For the text-containing cell, return its midpoint in (x, y) coordinate format. 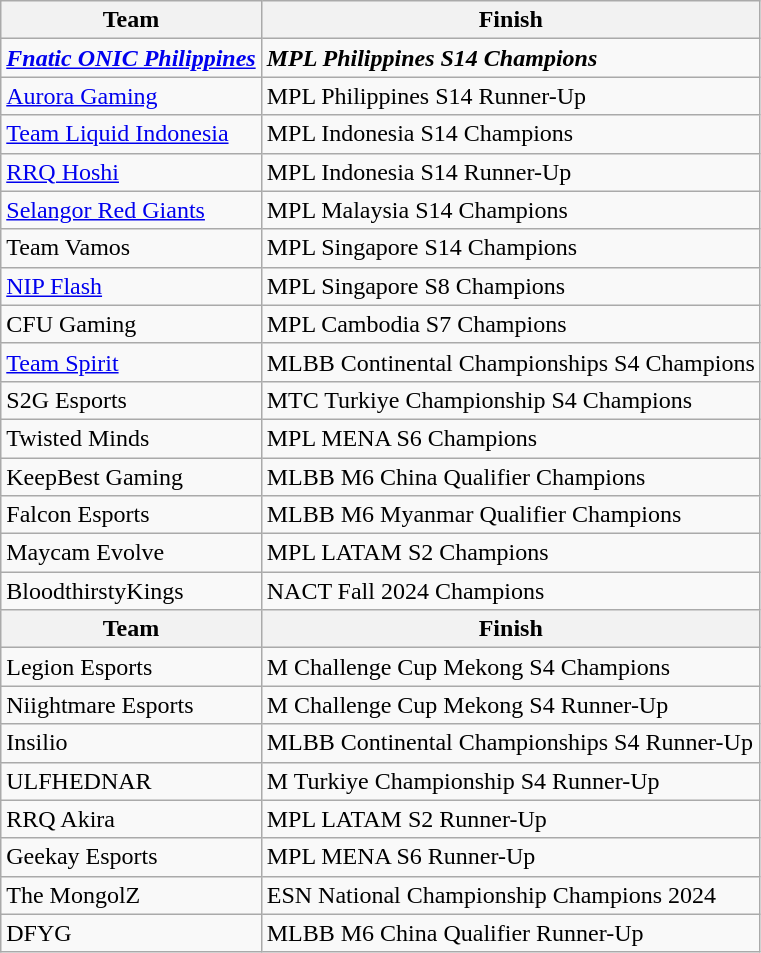
MPL Indonesia S14 Runner-Up (510, 172)
Aurora Gaming (131, 96)
MPL MENA S6 Champions (510, 438)
NIP Flash (131, 286)
KeepBest Gaming (131, 477)
MLBB M6 Myanmar Qualifier Champions (510, 515)
Maycam Evolve (131, 553)
MPL Cambodia S7 Champions (510, 324)
ULFHEDNAR (131, 781)
Geekay Esports (131, 857)
MPL Philippines S14 Champions (510, 58)
Team Vamos (131, 248)
MLBB Continental Championships S4 Runner-Up (510, 743)
NACT Fall 2024 Champions (510, 591)
M Challenge Cup Mekong S4 Champions (510, 667)
MPL MENA S6 Runner-Up (510, 857)
M Challenge Cup Mekong S4 Runner-Up (510, 705)
Team Spirit (131, 362)
Twisted Minds (131, 438)
Niightmare Esports (131, 705)
MLBB M6 China Qualifier Champions (510, 477)
MPL Singapore S14 Champions (510, 248)
CFU Gaming (131, 324)
MPL LATAM S2 Champions (510, 553)
MPL Singapore S8 Champions (510, 286)
The MongolZ (131, 895)
Selangor Red Giants (131, 210)
Insilio (131, 743)
MTC Turkiye Championship S4 Champions (510, 400)
ESN National Championship Champions 2024 (510, 895)
MPL Philippines S14 Runner-Up (510, 96)
Fnatic ONIC Philippines (131, 58)
MPL LATAM S2 Runner-Up (510, 819)
MPL Indonesia S14 Champions (510, 134)
Legion Esports (131, 667)
MLBB Continental Championships S4 Champions (510, 362)
S2G Esports (131, 400)
BloodthirstyKings (131, 591)
RRQ Akira (131, 819)
MLBB M6 China Qualifier Runner-Up (510, 933)
Team Liquid Indonesia (131, 134)
Falcon Esports (131, 515)
RRQ Hoshi (131, 172)
MPL Malaysia S14 Champions (510, 210)
DFYG (131, 933)
M Turkiye Championship S4 Runner-Up (510, 781)
